Locate the cell with the specified text and output its (x, y) center coordinate. 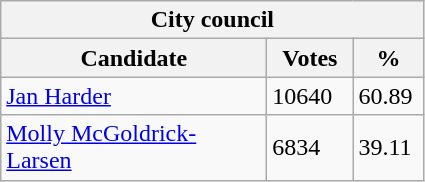
Votes (310, 58)
% (388, 58)
Candidate (134, 58)
60.89 (388, 96)
10640 (310, 96)
City council (212, 20)
39.11 (388, 148)
Molly McGoldrick-Larsen (134, 148)
Jan Harder (134, 96)
6834 (310, 148)
